Extract the (x, y) coordinate from the center of the cell holding the provided text.  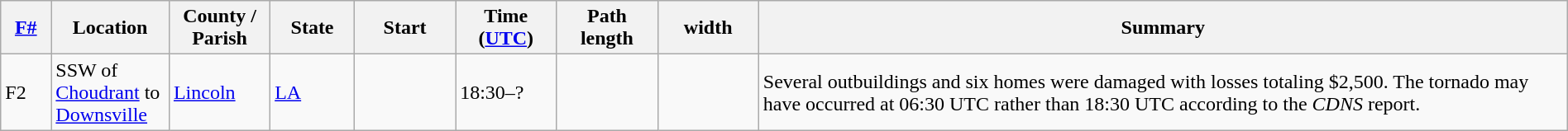
F# (26, 28)
SSW of Choudrant to Downsville (111, 92)
Time (UTC) (506, 28)
Lincoln (219, 92)
Location (111, 28)
18:30–? (506, 92)
Start (404, 28)
County / Parish (219, 28)
LA (313, 92)
State (313, 28)
F2 (26, 92)
Summary (1163, 28)
Path length (607, 28)
width (708, 28)
